Extract the (X, Y) coordinate from the center of the cell holding the provided text.  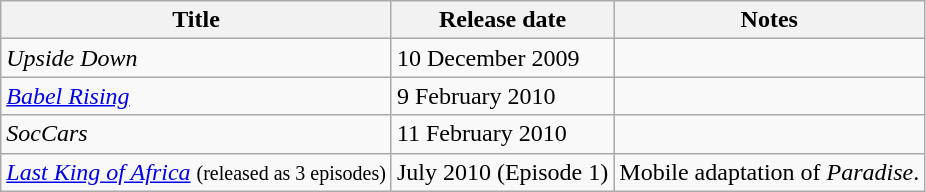
10 December 2009 (502, 58)
SocCars (196, 134)
July 2010 (Episode 1) (502, 172)
Release date (502, 20)
Notes (770, 20)
Babel Rising (196, 96)
Mobile adaptation of Paradise. (770, 172)
Title (196, 20)
Upside Down (196, 58)
11 February 2010 (502, 134)
9 February 2010 (502, 96)
Last King of Africa (released as 3 episodes) (196, 172)
